For the text-containing cell, return its midpoint in [x, y] coordinate format. 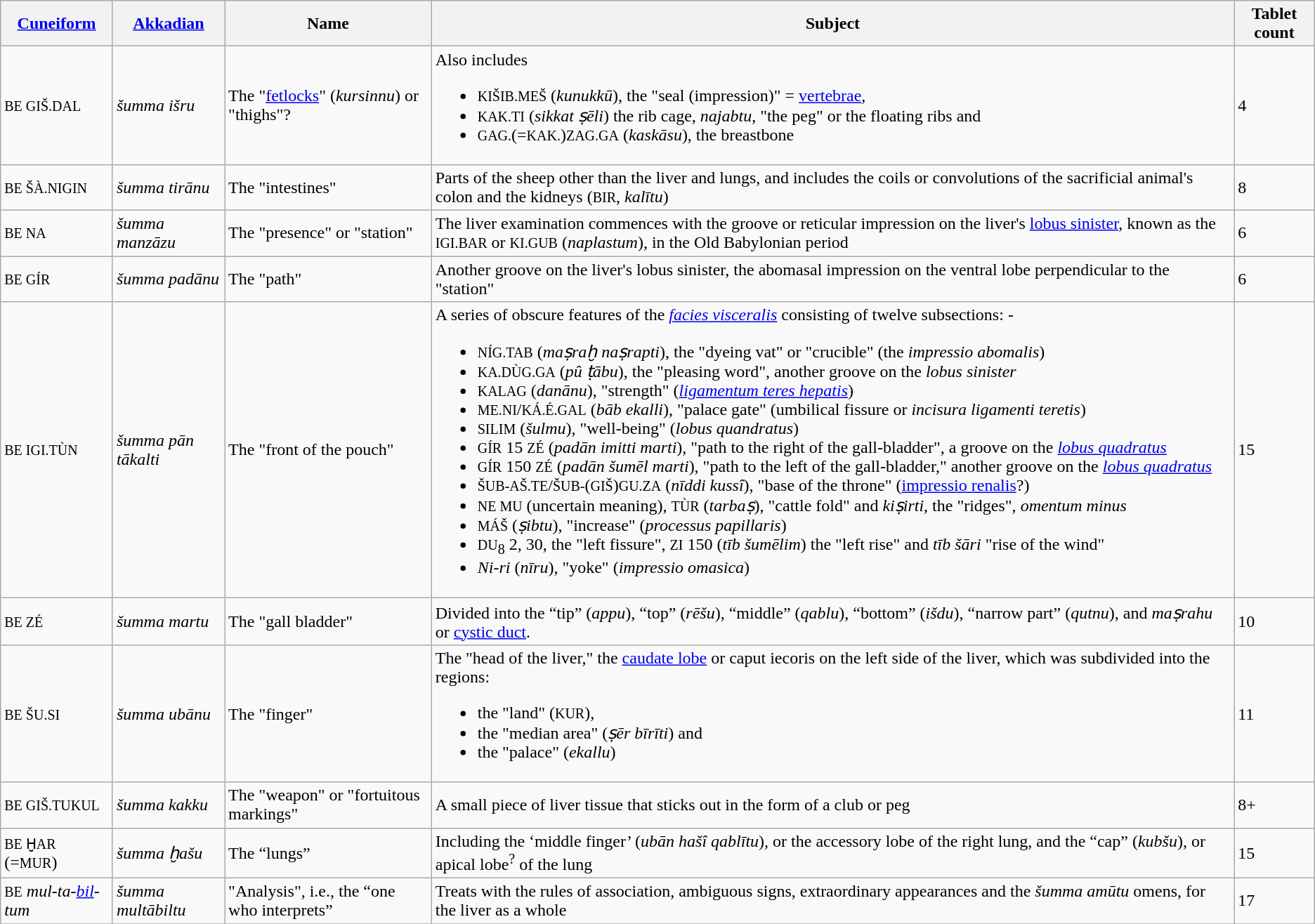
The "weapon" or "fortuitous markings" [329, 805]
A small piece of liver tissue that sticks out in the form of a club or peg [833, 805]
BE IGI.TÙN [57, 450]
BE ŠÀ.NIGIN [57, 187]
šumma martu [169, 622]
The "intestines" [329, 187]
Akkadian [169, 24]
BE ZÉ [57, 622]
šumma tirānu [169, 187]
šumma ubānu [169, 713]
4 [1274, 105]
10 [1274, 622]
šumma manzāzu [169, 233]
Tablet count [1274, 24]
šumma išru [169, 105]
The “lungs” [329, 853]
BE ḪAR (=MUR) [57, 853]
The "path" [329, 278]
šumma multābiltu [169, 902]
"Analysis", i.e., the “one who interprets” [329, 902]
BE GIŠ.TUKUL [57, 805]
BE ŠU.SI [57, 713]
8 [1274, 187]
Treats with the rules of association, ambiguous signs, extraordinary appearances and the šumma amūtu omens, for the liver as a whole [833, 902]
The "fetlocks" (kursinnu) or "thighs"? [329, 105]
šumma padānu [169, 278]
BE GIŠ.DAL [57, 105]
17 [1274, 902]
The "gall bladder" [329, 622]
šumma ḫašu [169, 853]
Name [329, 24]
The "presence" or "station" [329, 233]
Another groove on the liver's lobus sinister, the abomasal impression on the ventral lobe perpendicular to the "station" [833, 278]
Divided into the “tip” (appu), “top” (rēšu), “middle” (qablu), “bottom” (išdu), “narrow part” (qutnu), and maṣrahu or cystic duct. [833, 622]
BE mul-ta-bil-tum [57, 902]
BE NA [57, 233]
šumma pān tākalti [169, 450]
Subject [833, 24]
Including the ‘middle finger’ (ubān hašî qablītu), or the accessory lobe of the right lung, and the “cap” (kubšu), or apical lobe? of the lung [833, 853]
BE GÍR [57, 278]
11 [1274, 713]
Cuneiform [57, 24]
The "front of the pouch" [329, 450]
The "finger" [329, 713]
šumma kakku [169, 805]
8+ [1274, 805]
